Pinpoint the cell where the given text exists, returning its [x, y] midpoint coordinate. 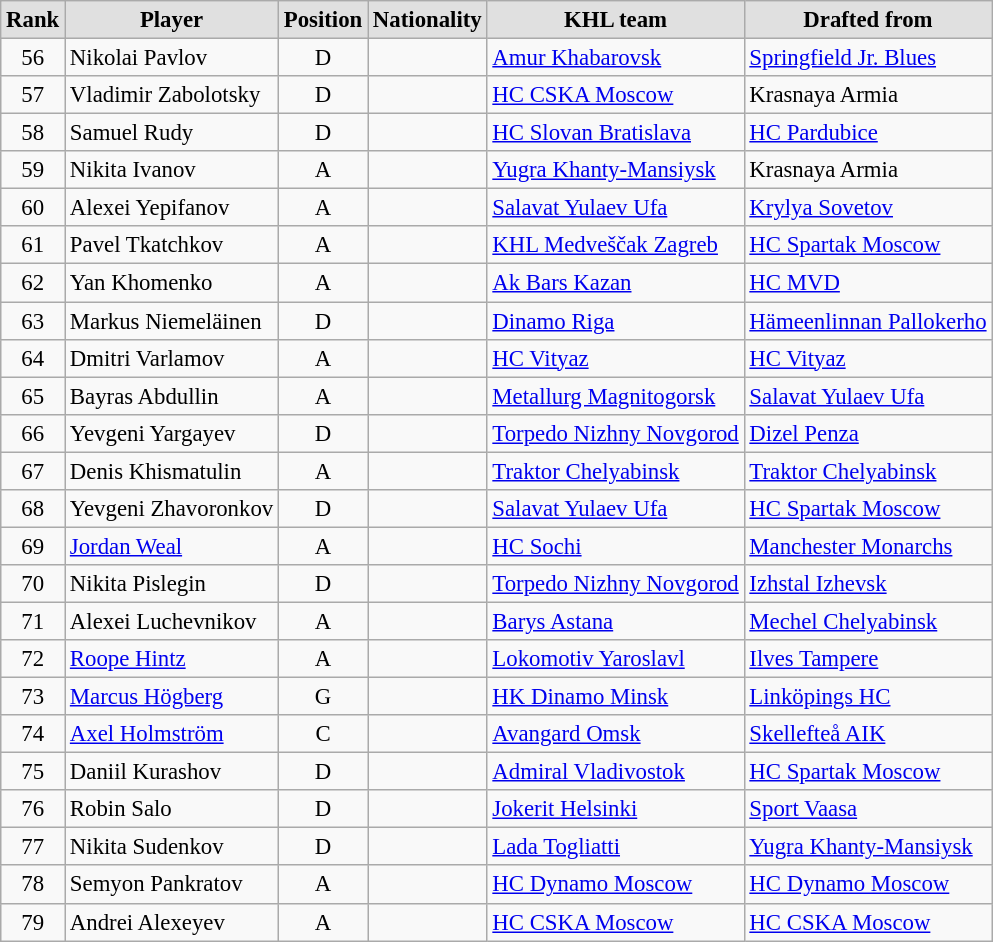
Sport Vaasa [868, 809]
HC Slovan Bratislava [616, 133]
Metallurg Magnitogorsk [616, 396]
74 [33, 734]
Barys Astana [616, 621]
HC Sochi [616, 546]
60 [33, 208]
Markus Niemeläinen [172, 321]
57 [33, 95]
Admiral Vladivostok [616, 772]
58 [33, 133]
Alexei Yepifanov [172, 208]
68 [33, 509]
Hämeenlinnan Pallokerho [868, 321]
Axel Holmström [172, 734]
Nationality [428, 20]
Andrei Alexeyev [172, 922]
HC MVD [868, 283]
Denis Khismatulin [172, 471]
Avangard Omsk [616, 734]
Springfield Jr. Blues [868, 58]
66 [33, 433]
Samuel Rudy [172, 133]
Izhstal Izhevsk [868, 584]
G [322, 697]
Ak Bars Kazan [616, 283]
77 [33, 847]
Jordan Weal [172, 546]
C [322, 734]
HK Dinamo Minsk [616, 697]
Dmitri Varlamov [172, 358]
Nikolai Pavlov [172, 58]
Ilves Tampere [868, 659]
Lada Togliatti [616, 847]
69 [33, 546]
Nikita Sudenkov [172, 847]
Jokerit Helsinki [616, 809]
70 [33, 584]
Krylya Sovetov [868, 208]
64 [33, 358]
Mechel Chelyabinsk [868, 621]
Linköpings HC [868, 697]
62 [33, 283]
56 [33, 58]
Marcus Högberg [172, 697]
59 [33, 170]
72 [33, 659]
KHL team [616, 20]
Vladimir Zabolotsky [172, 95]
Pavel Tkatchkov [172, 245]
78 [33, 885]
75 [33, 772]
HC Pardubice [868, 133]
Skellefteå AIK [868, 734]
71 [33, 621]
Daniil Kurashov [172, 772]
Yevgeni Yargayev [172, 433]
Nikita Pislegin [172, 584]
Dizel Penza [868, 433]
Position [322, 20]
Dinamo Riga [616, 321]
73 [33, 697]
Robin Salo [172, 809]
Alexei Luchevnikov [172, 621]
76 [33, 809]
Player [172, 20]
Yevgeni Zhavoronkov [172, 509]
Roope Hintz [172, 659]
61 [33, 245]
Rank [33, 20]
79 [33, 922]
65 [33, 396]
Lokomotiv Yaroslavl [616, 659]
63 [33, 321]
67 [33, 471]
Bayras Abdullin [172, 396]
Nikita Ivanov [172, 170]
Semyon Pankratov [172, 885]
Amur Khabarovsk [616, 58]
KHL Medveščak Zagreb [616, 245]
Drafted from [868, 20]
Yan Khomenko [172, 283]
Manchester Monarchs [868, 546]
